Extract the [X, Y] coordinate from the center of the cell holding the provided text.  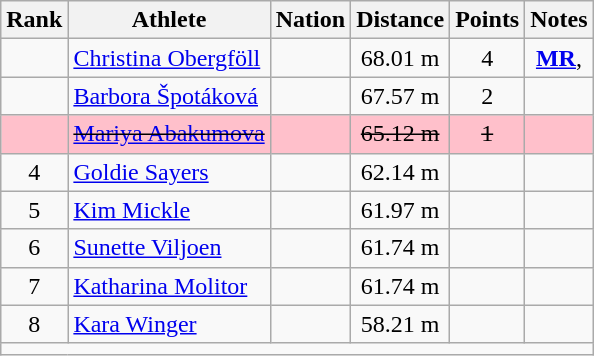
67.57 m [400, 96]
62.14 m [400, 172]
2 [488, 96]
Goldie Sayers [169, 172]
6 [34, 248]
Barbora Špotáková [169, 96]
Christina Obergföll [169, 58]
Nation [310, 20]
Mariya Abakumova [169, 134]
Kim Mickle [169, 210]
8 [34, 324]
5 [34, 210]
Sunette Viljoen [169, 248]
68.01 m [400, 58]
Notes [559, 20]
58.21 m [400, 324]
1 [488, 134]
Points [488, 20]
7 [34, 286]
65.12 m [400, 134]
Katharina Molitor [169, 286]
Distance [400, 20]
61.97 m [400, 210]
Kara Winger [169, 324]
Athlete [169, 20]
MR, [559, 58]
Rank [34, 20]
